Scan for the cell matching the given text and deliver its [X, Y] coordinate at center. 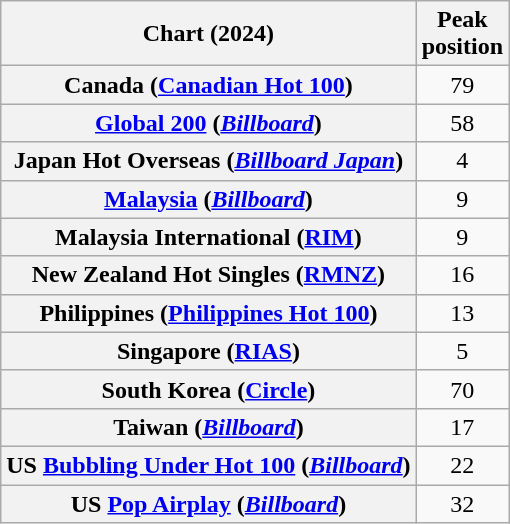
5 [462, 351]
79 [462, 85]
Global 200 (Billboard) [208, 123]
Singapore (RIAS) [208, 351]
US Bubbling Under Hot 100 (Billboard) [208, 465]
Japan Hot Overseas (Billboard Japan) [208, 161]
16 [462, 275]
Canada (Canadian Hot 100) [208, 85]
17 [462, 427]
Chart (2024) [208, 34]
22 [462, 465]
Taiwan (Billboard) [208, 427]
Philippines (Philippines Hot 100) [208, 313]
New Zealand Hot Singles (RMNZ) [208, 275]
58 [462, 123]
South Korea (Circle) [208, 389]
Malaysia (Billboard) [208, 199]
Malaysia International (RIM) [208, 237]
70 [462, 389]
4 [462, 161]
US Pop Airplay (Billboard) [208, 503]
32 [462, 503]
Peakposition [462, 34]
13 [462, 313]
